Output the (x, y) coordinate of the center of the cell containing the given text.  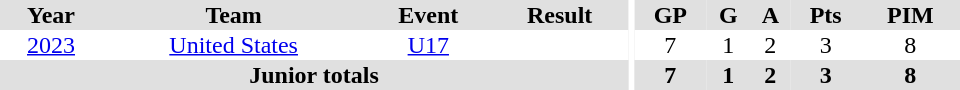
PIM (910, 15)
United States (234, 45)
Year (51, 15)
Junior totals (314, 75)
Pts (826, 15)
2023 (51, 45)
A (770, 15)
Event (428, 15)
Result (560, 15)
G (728, 15)
Team (234, 15)
GP (670, 15)
U17 (428, 45)
